Capture the cell that displays the provided text and extract its (X, Y) central coordinate. 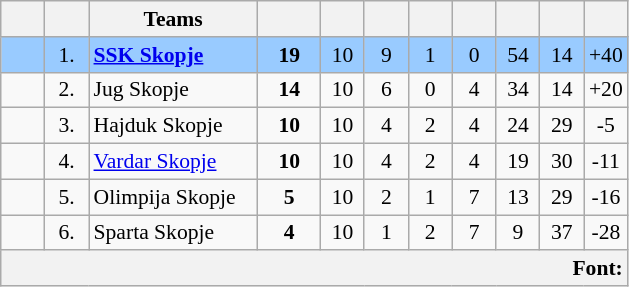
2. (67, 90)
+20 (606, 90)
1. (67, 55)
Teams (172, 19)
Hajduk Skopje (172, 126)
+40 (606, 55)
4. (67, 162)
30 (562, 162)
6. (67, 233)
34 (518, 90)
Font: (314, 269)
54 (518, 55)
-11 (606, 162)
37 (562, 233)
5 (290, 197)
Olimpija Skopje (172, 197)
13 (518, 197)
Vardar Skopje (172, 162)
Jug Skopje (172, 90)
6 (386, 90)
24 (518, 126)
-28 (606, 233)
Sparta Skopje (172, 233)
3. (67, 126)
-5 (606, 126)
-16 (606, 197)
5. (67, 197)
SSK Skopje (172, 55)
